Scan for the cell matching the given text and deliver its (x, y) coordinate at center. 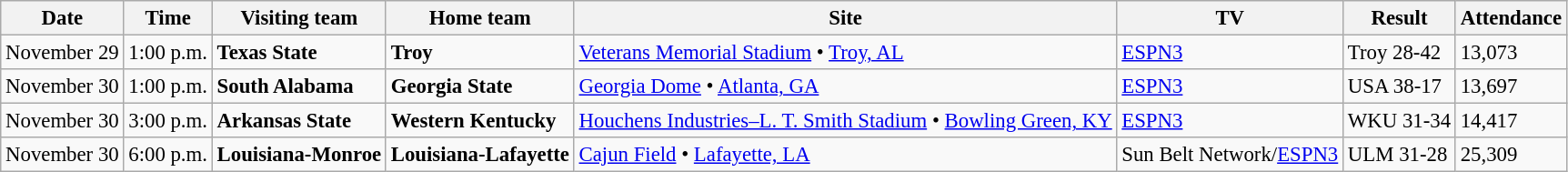
Date (62, 18)
3:00 p.m. (167, 121)
Western Kentucky (480, 121)
Attendance (1511, 18)
Cajun Field • Lafayette, LA (846, 155)
Georgia Dome • Atlanta, GA (846, 86)
6:00 p.m. (167, 155)
Site (846, 18)
14,417 (1511, 121)
Time (167, 18)
13,073 (1511, 53)
South Alabama (298, 86)
Home team (480, 18)
USA 38-17 (1400, 86)
Sun Belt Network/ESPN3 (1230, 155)
13,697 (1511, 86)
Result (1400, 18)
Houchens Industries–L. T. Smith Stadium • Bowling Green, KY (846, 121)
Visiting team (298, 18)
Georgia State (480, 86)
TV (1230, 18)
Louisiana-Lafayette (480, 155)
Troy (480, 53)
WKU 31-34 (1400, 121)
Veterans Memorial Stadium • Troy, AL (846, 53)
Texas State (298, 53)
ULM 31-28 (1400, 155)
Troy 28-42 (1400, 53)
Arkansas State (298, 121)
25,309 (1511, 155)
Louisiana-Monroe (298, 155)
November 29 (62, 53)
